Identify which cell holds the provided text, then report its [X, Y] central coordinate. 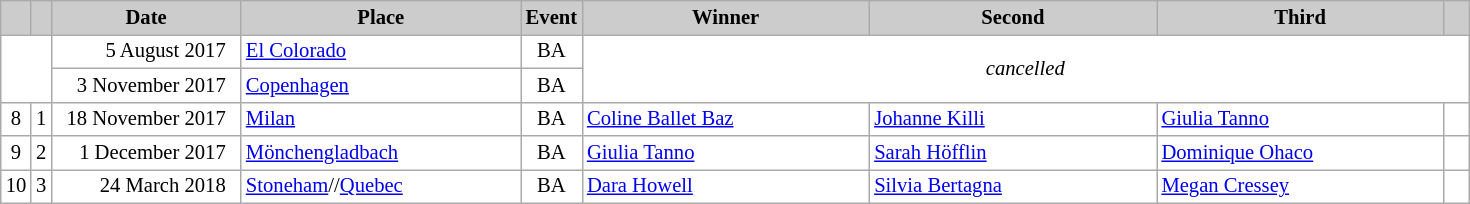
Megan Cressey [1300, 186]
18 November 2017 [146, 119]
1 December 2017 [146, 153]
Date [146, 17]
8 [16, 119]
3 [41, 186]
9 [16, 153]
Second [1012, 17]
3 November 2017 [146, 85]
Place [381, 17]
Silvia Bertagna [1012, 186]
cancelled [1025, 68]
Winner [726, 17]
Copenhagen [381, 85]
Johanne Killi [1012, 119]
El Colorado [381, 51]
5 August 2017 [146, 51]
Coline Ballet Baz [726, 119]
Milan [381, 119]
2 [41, 153]
Third [1300, 17]
Dara Howell [726, 186]
Mönchengladbach [381, 153]
10 [16, 186]
Dominique Ohaco [1300, 153]
Stoneham//Quebec [381, 186]
1 [41, 119]
Event [552, 17]
Sarah Höfflin [1012, 153]
24 March 2018 [146, 186]
